Detect which cell encompasses the target text, then output its [X, Y] center coordinate. 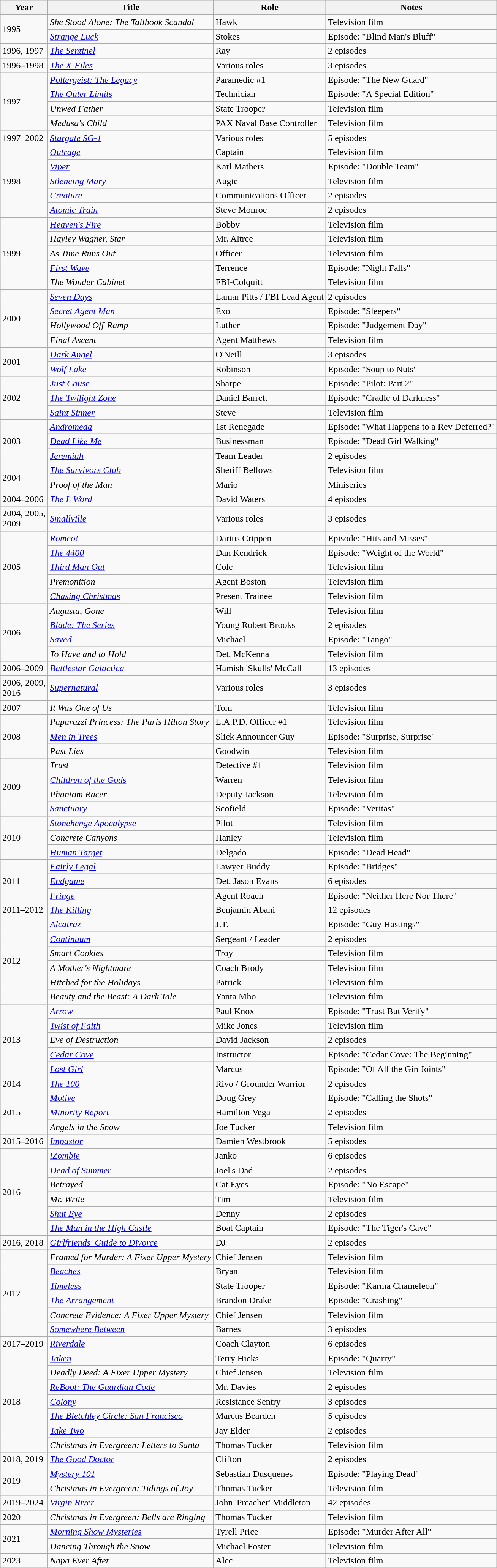
Goodwin [270, 751]
Christmas in Evergreen: Letters to Santa [131, 1445]
Det. McKenna [270, 654]
Proof of the Man [131, 485]
2016 [24, 1192]
Mike Jones [270, 1026]
Janko [270, 1156]
Concrete Evidence: A Fixer Upper Mystery [131, 1315]
Minority Report [131, 1112]
Marcus Bearden [270, 1416]
2021 [24, 1539]
2010 [24, 838]
2006–2009 [24, 669]
Fairly Legal [131, 866]
Seven Days [131, 297]
Christmas in Evergreen: Bells are Ringing [131, 1517]
1998 [24, 181]
2005 [24, 567]
A Mother's Nightmare [131, 968]
Lawyer Buddy [270, 866]
Brandon Drake [270, 1300]
Hanley [270, 838]
Tom [270, 708]
John 'Preacher' Middleton [270, 1503]
Episode: "Judgement Day" [411, 326]
The Outer Limits [131, 94]
Third Man Out [131, 567]
2007 [24, 708]
Mr. Altree [270, 239]
1996, 1997 [24, 51]
Paul Knox [270, 1011]
2004 [24, 477]
Poltergeist: The Legacy [131, 80]
Secret Agent Man [131, 311]
Paramedic #1 [270, 80]
Dead of Summer [131, 1170]
Troy [270, 953]
Hamish 'Skulls' McCall [270, 669]
Wolf Lake [131, 369]
Robinson [270, 369]
Paparazzi Princess: The Paris Hilton Story [131, 722]
Endgame [131, 881]
Clifton [270, 1459]
Denny [270, 1214]
Doug Grey [270, 1098]
Dark Angel [131, 354]
Episode: "No Escape" [411, 1185]
2016, 2018 [24, 1242]
Michael Foster [270, 1546]
2011 [24, 881]
Det. Jason Evans [270, 881]
2000 [24, 318]
Riverdale [131, 1344]
Bobby [270, 224]
Episode: "Dead Girl Walking" [411, 441]
Ray [270, 51]
2006, 2009,2016 [24, 688]
Concrete Canyons [131, 838]
Angels in the Snow [131, 1127]
Agent Matthews [270, 340]
Mr. Davies [270, 1387]
Stokes [270, 36]
2015–2016 [24, 1141]
Episode: "Playing Dead" [411, 1474]
Atomic Train [131, 210]
To Have and to Hold [131, 654]
Episode: "Crashing" [411, 1300]
Saved [131, 639]
It Was One of Us [131, 708]
Somewhere Between [131, 1329]
Strange Luck [131, 36]
2013 [24, 1040]
Damien Westbrook [270, 1141]
2014 [24, 1083]
iZombie [131, 1156]
Cedar Cove [131, 1054]
Saint Sinner [131, 412]
Trust [131, 765]
Timeless [131, 1286]
Episode: "Neither Here Nor There" [411, 895]
Episode: "Cedar Cove: The Beginning" [411, 1054]
Episode: "A Special Edition" [411, 94]
Hollywood Off-Ramp [131, 326]
1995 [24, 29]
Agent Roach [270, 895]
FBI-Colquitt [270, 282]
Sergeant / Leader [270, 939]
The Survivors Club [131, 470]
12 episodes [411, 910]
Joel's Dad [270, 1170]
Episode: "Soup to Nuts" [411, 369]
Episode: "Sleepers" [411, 311]
Tyrell Price [270, 1532]
Dead Like Me [131, 441]
Twist of Faith [131, 1026]
Children of the Gods [131, 780]
The Bletchley Circle: San Francisco [131, 1416]
Episode: "The New Guard" [411, 80]
Framed for Murder: A Fixer Upper Mystery [131, 1257]
Hamilton Vega [270, 1112]
2023 [24, 1560]
Yanta Mho [270, 997]
Taken [131, 1358]
Smallville [131, 519]
Karl Mathers [270, 166]
Michael [270, 639]
Creature [131, 196]
Viper [131, 166]
Joe Tucker [270, 1127]
Stargate SG-1 [131, 138]
Businessman [270, 441]
The Killing [131, 910]
Morning Show Mysteries [131, 1532]
The Sentinel [131, 51]
Colony [131, 1402]
Alcatraz [131, 925]
Year [24, 8]
Men in Trees [131, 737]
Officer [270, 253]
2017–2019 [24, 1344]
Silencing Mary [131, 181]
Episode: "Karma Chameleon" [411, 1286]
Augusta, Gone [131, 610]
1996–1998 [24, 65]
Unwed Father [131, 109]
Sheriff Bellows [270, 470]
Darius Crippen [270, 538]
Virgin River [131, 1503]
Steve Monroe [270, 210]
The X-Files [131, 65]
Fringe [131, 895]
Supernatural [131, 688]
The Good Doctor [131, 1459]
Eve of Destruction [131, 1040]
Benjamin Abani [270, 910]
Technician [270, 94]
Communications Officer [270, 196]
1997 [24, 101]
Episode: "Blind Man's Bluff" [411, 36]
The Wonder Cabinet [131, 282]
Take Two [131, 1430]
2006 [24, 632]
Episode: "Hits and Misses" [411, 538]
Stonehenge Apocalypse [131, 823]
Mystery 101 [131, 1474]
Episode: "Pilot: Part 2" [411, 383]
Beauty and the Beast: A Dark Tale [131, 997]
Role [270, 8]
Jeremiah [131, 456]
Episode: "Surprise, Surprise" [411, 737]
Rivo / Grounder Warrior [270, 1083]
Alec [270, 1560]
Agent Boston [270, 582]
Title [131, 8]
Instructor [270, 1054]
Episode: "Of All the Gin Joints" [411, 1069]
Episode: "Guy Hastings" [411, 925]
Young Robert Brooks [270, 625]
Arrow [131, 1011]
2004–2006 [24, 499]
4 episodes [411, 499]
Cat Eyes [270, 1185]
Christmas in Evergreen: Tidings of Joy [131, 1488]
Detective #1 [270, 765]
Steve [270, 412]
The 100 [131, 1083]
2011–2012 [24, 910]
Augie [270, 181]
Boat Captain [270, 1228]
2018, 2019 [24, 1459]
Luther [270, 326]
2008 [24, 737]
As Time Runs Out [131, 253]
David Jackson [270, 1040]
J.T. [270, 925]
The Arrangement [131, 1300]
Team Leader [270, 456]
Episode: "Dead Head" [411, 852]
Hitched for the Holidays [131, 982]
Continuum [131, 939]
Hayley Wagner, Star [131, 239]
Episode: "Double Team" [411, 166]
Beaches [131, 1271]
Lost Girl [131, 1069]
Episode: "Calling the Shots" [411, 1098]
The L Word [131, 499]
Episode: "Cradle of Darkness" [411, 398]
2012 [24, 961]
PAX Naval Base Controller [270, 123]
Sharpe [270, 383]
2009 [24, 787]
Episode: "Veritas" [411, 809]
Betrayed [131, 1185]
Motive [131, 1098]
The 4400 [131, 553]
Terry Hicks [270, 1358]
Napa Ever After [131, 1560]
L.A.P.D. Officer #1 [270, 722]
Tim [270, 1199]
Deadly Deed: A Fixer Upper Mystery [131, 1373]
Mr. Write [131, 1199]
Warren [270, 780]
2002 [24, 398]
Sanctuary [131, 809]
Dancing Through the Snow [131, 1546]
Episode: "Quarry" [411, 1358]
Delgado [270, 852]
2018 [24, 1401]
Episode: "What Happens to a Rev Deferred?" [411, 427]
Coach Clayton [270, 1344]
Jay Elder [270, 1430]
2017 [24, 1293]
Impastor [131, 1141]
Sebastian Dusquenes [270, 1474]
Scofield [270, 809]
Girlfriends' Guide to Divorce [131, 1242]
Mario [270, 485]
Smart Cookies [131, 953]
13 episodes [411, 669]
Marcus [270, 1069]
Terrence [270, 268]
Episode: "The Tiger's Cave" [411, 1228]
Outrage [131, 152]
Heaven's Fire [131, 224]
42 episodes [411, 1503]
Dan Kendrick [270, 553]
Romeo! [131, 538]
Past Lies [131, 751]
Lamar Pitts / FBI Lead Agent [270, 297]
Medusa's Child [131, 123]
Phantom Racer [131, 794]
DJ [270, 1242]
1997–2002 [24, 138]
Episode: "Trust But Verify" [411, 1011]
Present Trainee [270, 596]
Notes [411, 8]
2019 [24, 1481]
2003 [24, 441]
Episode: "Night Falls" [411, 268]
Premonition [131, 582]
Resistance Sentry [270, 1402]
Human Target [131, 852]
The Man in the High Castle [131, 1228]
2004, 2005,2009 [24, 519]
2001 [24, 362]
Daniel Barrett [270, 398]
Will [270, 610]
Just Cause [131, 383]
ReBoot: The Guardian Code [131, 1387]
Bryan [270, 1271]
Andromeda [131, 427]
First Wave [131, 268]
1999 [24, 253]
Episode: "Murder After All" [411, 1532]
Captain [270, 152]
2015 [24, 1112]
Episode: "Bridges" [411, 866]
Battlestar Galactica [131, 669]
Blade: The Series [131, 625]
Barnes [270, 1329]
2019–2024 [24, 1503]
Shut Eye [131, 1214]
The Twilight Zone [131, 398]
Pilot [270, 823]
Episode: "Tango" [411, 639]
David Waters [270, 499]
Patrick [270, 982]
Hawk [270, 22]
Cole [270, 567]
1st Renegade [270, 427]
Chasing Christmas [131, 596]
Deputy Jackson [270, 794]
Coach Brody [270, 968]
Miniseries [411, 485]
Episode: "Weight of the World" [411, 553]
Slick Announcer Guy [270, 737]
O'Neill [270, 354]
Final Ascent [131, 340]
She Stood Alone: The Tailhook Scandal [131, 22]
Exo [270, 311]
2020 [24, 1517]
